For the text-containing cell, return its midpoint in (x, y) coordinate format. 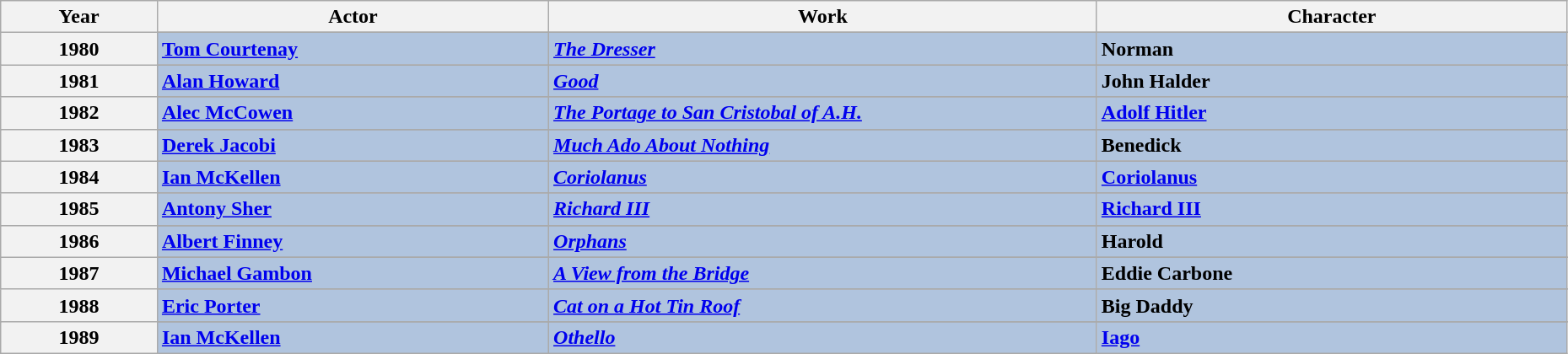
Adolf Hitler (1331, 113)
Iago (1331, 337)
1985 (79, 209)
1983 (79, 145)
1986 (79, 241)
Othello (823, 337)
Work (823, 17)
Character (1331, 17)
Antony Sher (353, 209)
Alec McCowen (353, 113)
1981 (79, 81)
Harold (1331, 241)
The Portage to San Cristobal of A.H. (823, 113)
Norman (1331, 49)
1989 (79, 337)
1987 (79, 273)
Michael Gambon (353, 273)
Albert Finney (353, 241)
1984 (79, 177)
The Dresser (823, 49)
1980 (79, 49)
Benedick (1331, 145)
Orphans (823, 241)
1982 (79, 113)
Alan Howard (353, 81)
Year (79, 17)
Good (823, 81)
Much Ado About Nothing (823, 145)
Actor (353, 17)
Tom Courtenay (353, 49)
Derek Jacobi (353, 145)
A View from the Bridge (823, 273)
John Halder (1331, 81)
Cat on a Hot Tin Roof (823, 305)
Eric Porter (353, 305)
Big Daddy (1331, 305)
Eddie Carbone (1331, 273)
1988 (79, 305)
